Return (x, y) of the center of cell containing provided text 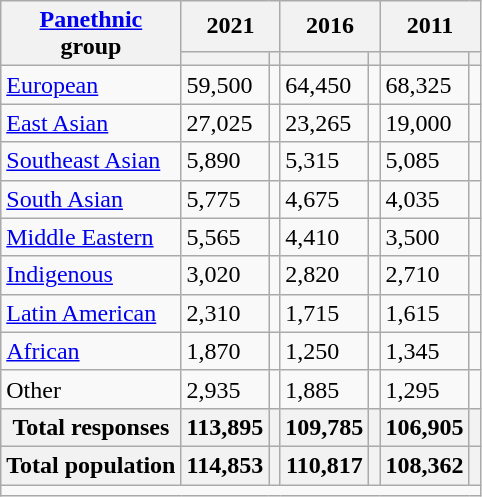
1,715 (324, 313)
114,853 (225, 465)
4,675 (324, 199)
2016 (330, 26)
1,345 (424, 351)
4,410 (324, 237)
Indigenous (91, 275)
3,500 (424, 237)
4,035 (424, 199)
23,265 (324, 123)
1,870 (225, 351)
5,085 (424, 161)
2,310 (225, 313)
2,710 (424, 275)
East Asian (91, 123)
1,615 (424, 313)
Southeast Asian (91, 161)
South Asian (91, 199)
Other (91, 389)
5,775 (225, 199)
110,817 (324, 465)
68,325 (424, 85)
European (91, 85)
Panethnicgroup (91, 34)
113,895 (225, 427)
109,785 (324, 427)
1,885 (324, 389)
5,890 (225, 161)
Middle Eastern (91, 237)
5,565 (225, 237)
2011 (430, 26)
Total responses (91, 427)
106,905 (424, 427)
2021 (230, 26)
1,250 (324, 351)
Total population (91, 465)
2,935 (225, 389)
African (91, 351)
59,500 (225, 85)
5,315 (324, 161)
3,020 (225, 275)
19,000 (424, 123)
27,025 (225, 123)
Latin American (91, 313)
1,295 (424, 389)
108,362 (424, 465)
64,450 (324, 85)
2,820 (324, 275)
